Scan for the cell matching the given text and deliver its (X, Y) coordinate at center. 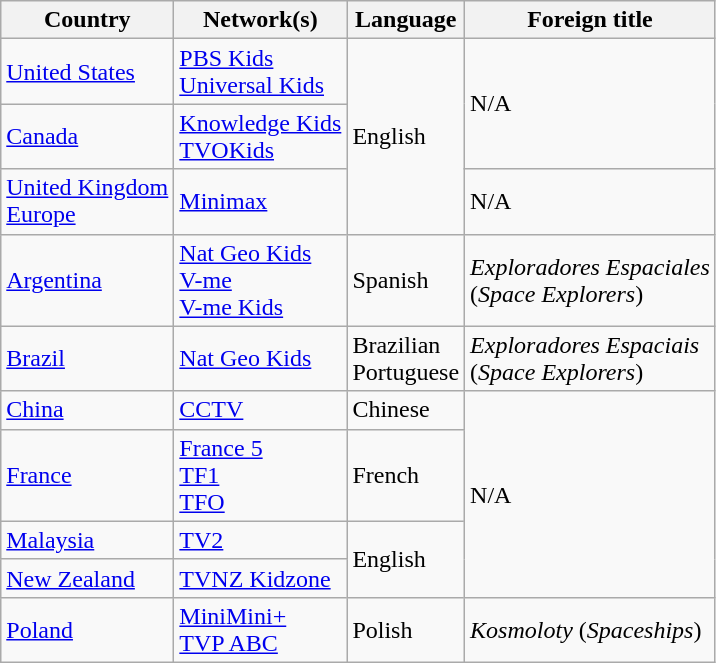
Kosmoloty (Spaceships) (590, 630)
Poland (88, 630)
France (88, 475)
PBS KidsUniversal Kids (260, 72)
Network(s) (260, 20)
Canada (88, 136)
Chinese (406, 410)
Country (88, 20)
TV2 (260, 540)
Nat Geo Kids (260, 358)
Minimax (260, 202)
Foreign title (590, 20)
Knowledge KidsTVOKids (260, 136)
Spanish (406, 280)
Argentina (88, 280)
Polish (406, 630)
Exploradores Espaciales(Space Explorers) (590, 280)
CCTV (260, 410)
MiniMini+TVP ABC (260, 630)
French (406, 475)
United States (88, 72)
Nat Geo KidsV-meV-me Kids (260, 280)
France 5TF1TFO (260, 475)
Malaysia (88, 540)
BrazilianPortuguese (406, 358)
New Zealand (88, 578)
China (88, 410)
United Kingdom Europe (88, 202)
TVNZ Kidzone (260, 578)
Exploradores Espaciais(Space Explorers) (590, 358)
Brazil (88, 358)
Language (406, 20)
